Output the [X, Y] coordinate of the center of the cell containing the given text.  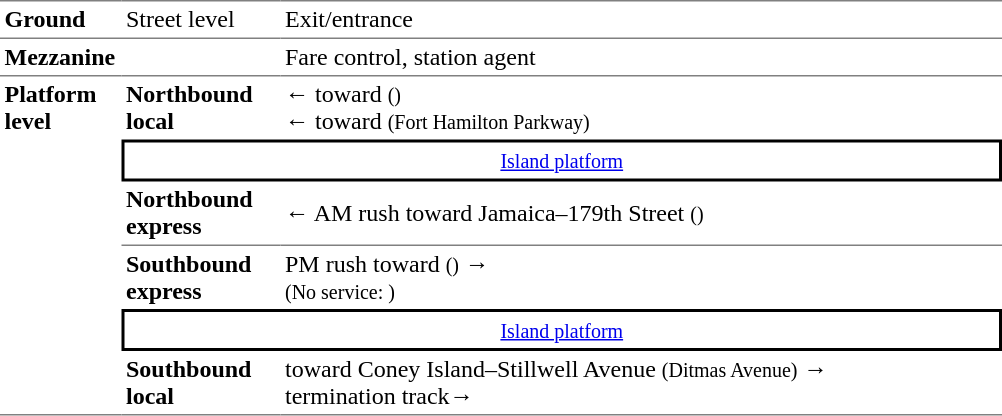
Northbound express [202, 214]
Fare control, station agent [641, 57]
Street level [202, 19]
Southbound local [202, 383]
Mezzanine [140, 57]
toward Coney Island–Stillwell Avenue (Ditmas Avenue) → termination track→ [641, 383]
PM rush toward () → (No service: ) [641, 278]
Exit/entrance [641, 19]
Ground [61, 19]
Southbound express [202, 278]
← toward ()← toward (Fort Hamilton Parkway) [641, 107]
Northbound local [202, 107]
← AM rush toward Jamaica–179th Street () [641, 214]
Platform level [61, 245]
